Provide the [x, y] coordinate of the cell's center where the given text is located.  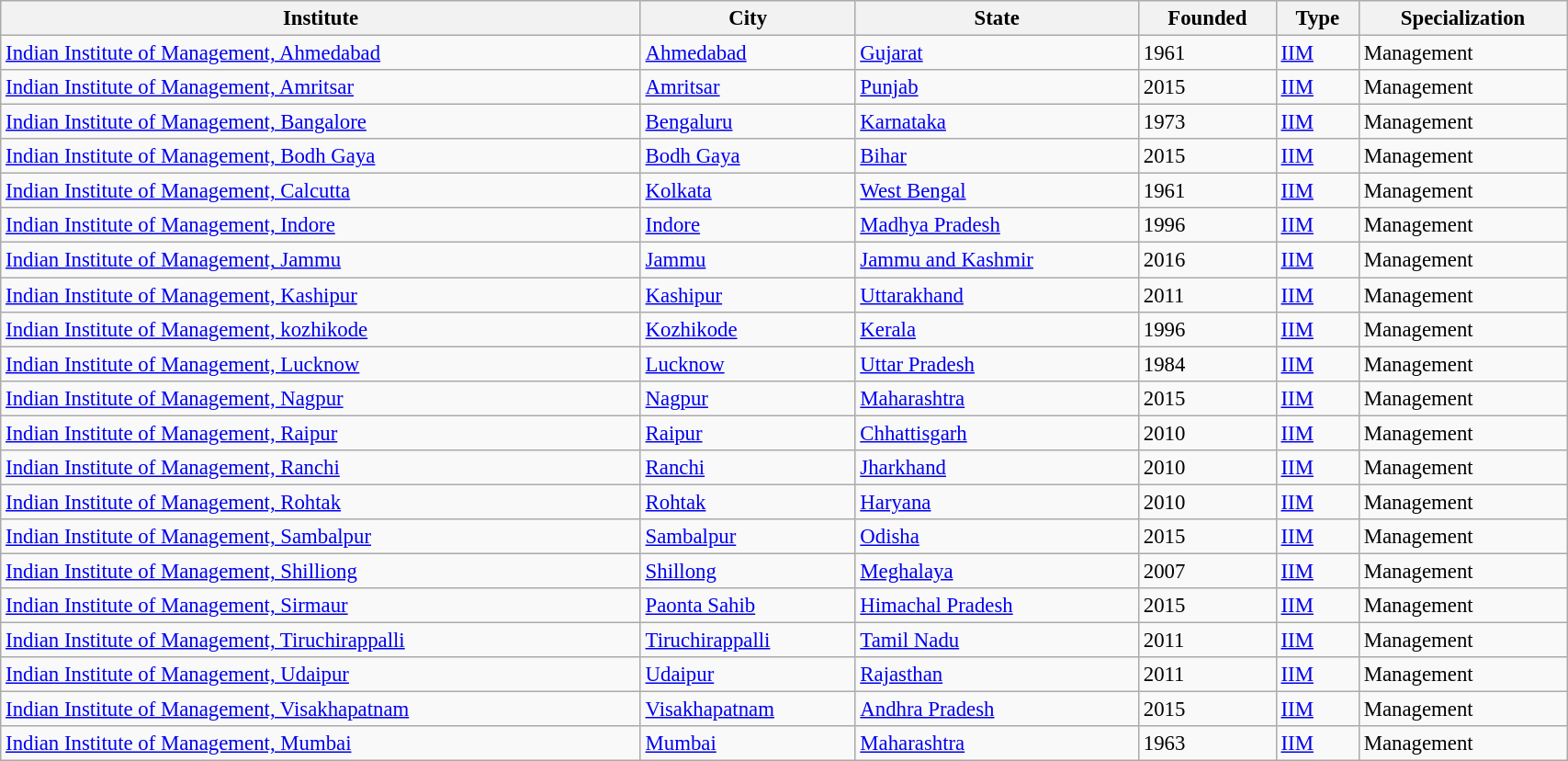
Indian Institute of Management, Shilliong [321, 571]
Ahmedabad [748, 53]
Type [1317, 18]
Himachal Pradesh [997, 606]
Mumbai [748, 744]
2016 [1207, 260]
Ranchi [748, 468]
Indian Institute of Management, Rohtak [321, 502]
1963 [1207, 744]
Indian Institute of Management, Bangalore [321, 122]
Kolkata [748, 191]
Indian Institute of Management, Indore [321, 225]
Indian Institute of Management, Sirmaur [321, 606]
Kashipur [748, 295]
Bodh Gaya [748, 156]
Institute [321, 18]
Gujarat [997, 53]
2007 [1207, 571]
Indore [748, 225]
Indian Institute of Management, Kashipur [321, 295]
Founded [1207, 18]
Indian Institute of Management, Bodh Gaya [321, 156]
City [748, 18]
Uttarakhand [997, 295]
Jammu and Kashmir [997, 260]
Indian Institute of Management, Calcutta [321, 191]
Jharkhand [997, 468]
State [997, 18]
Rohtak [748, 502]
Indian Institute of Management, Amritsar [321, 87]
Bihar [997, 156]
Indian Institute of Management, Visakhapatnam [321, 710]
Indian Institute of Management, kozhikode [321, 329]
Kozhikode [748, 329]
Haryana [997, 502]
Odisha [997, 537]
Jammu [748, 260]
Madhya Pradesh [997, 225]
Shillong [748, 571]
Indian Institute of Management, Raipur [321, 433]
Indian Institute of Management, Tiruchirappalli [321, 641]
Karnataka [997, 122]
Andhra Pradesh [997, 710]
Raipur [748, 433]
Nagpur [748, 398]
Indian Institute of Management, Jammu [321, 260]
Indian Institute of Management, Nagpur [321, 398]
Lucknow [748, 364]
Uttar Pradesh [997, 364]
Chhattisgarh [997, 433]
Indian Institute of Management, Mumbai [321, 744]
Tamil Nadu [997, 641]
Sambalpur [748, 537]
Indian Institute of Management, Ahmedabad [321, 53]
West Bengal [997, 191]
Punjab [997, 87]
Rajasthan [997, 675]
Udaipur [748, 675]
Indian Institute of Management, Udaipur [321, 675]
Indian Institute of Management, Ranchi [321, 468]
Amritsar [748, 87]
Indian Institute of Management, Lucknow [321, 364]
Specialization [1462, 18]
Kerala [997, 329]
Visakhapatnam [748, 710]
Paonta Sahib [748, 606]
Meghalaya [997, 571]
Indian Institute of Management, Sambalpur [321, 537]
Tiruchirappalli [748, 641]
Bengaluru [748, 122]
1973 [1207, 122]
1984 [1207, 364]
